Identify which cell holds the provided text, then report its (x, y) central coordinate. 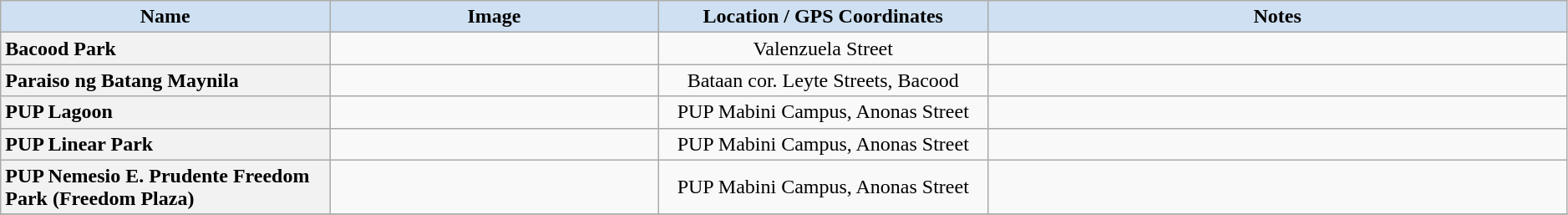
PUP Lagoon (165, 112)
Name (165, 17)
Bacood Park (165, 49)
Valenzuela Street (823, 49)
PUP Nemesio E. Prudente Freedom Park (Freedom Plaza) (165, 187)
Location / GPS Coordinates (823, 17)
PUP Linear Park (165, 144)
Image (495, 17)
Notes (1277, 17)
Bataan cor. Leyte Streets, Bacood (823, 80)
Paraiso ng Batang Maynila (165, 80)
